Return [X, Y] of the center of cell containing provided text 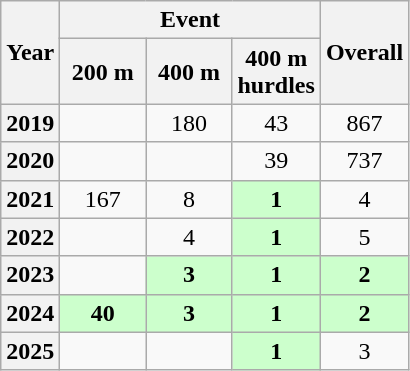
8 [189, 199]
2024 [30, 313]
200 m [103, 72]
2025 [30, 351]
2021 [30, 199]
180 [189, 123]
2020 [30, 161]
400 m [189, 72]
737 [364, 161]
867 [364, 123]
5 [364, 237]
43 [276, 123]
40 [103, 313]
400 mhurdles [276, 72]
2023 [30, 275]
2022 [30, 237]
Overall [364, 52]
Event [190, 20]
167 [103, 199]
2019 [30, 123]
Year [30, 52]
39 [276, 161]
